For the text-containing cell, return its midpoint in [x, y] coordinate format. 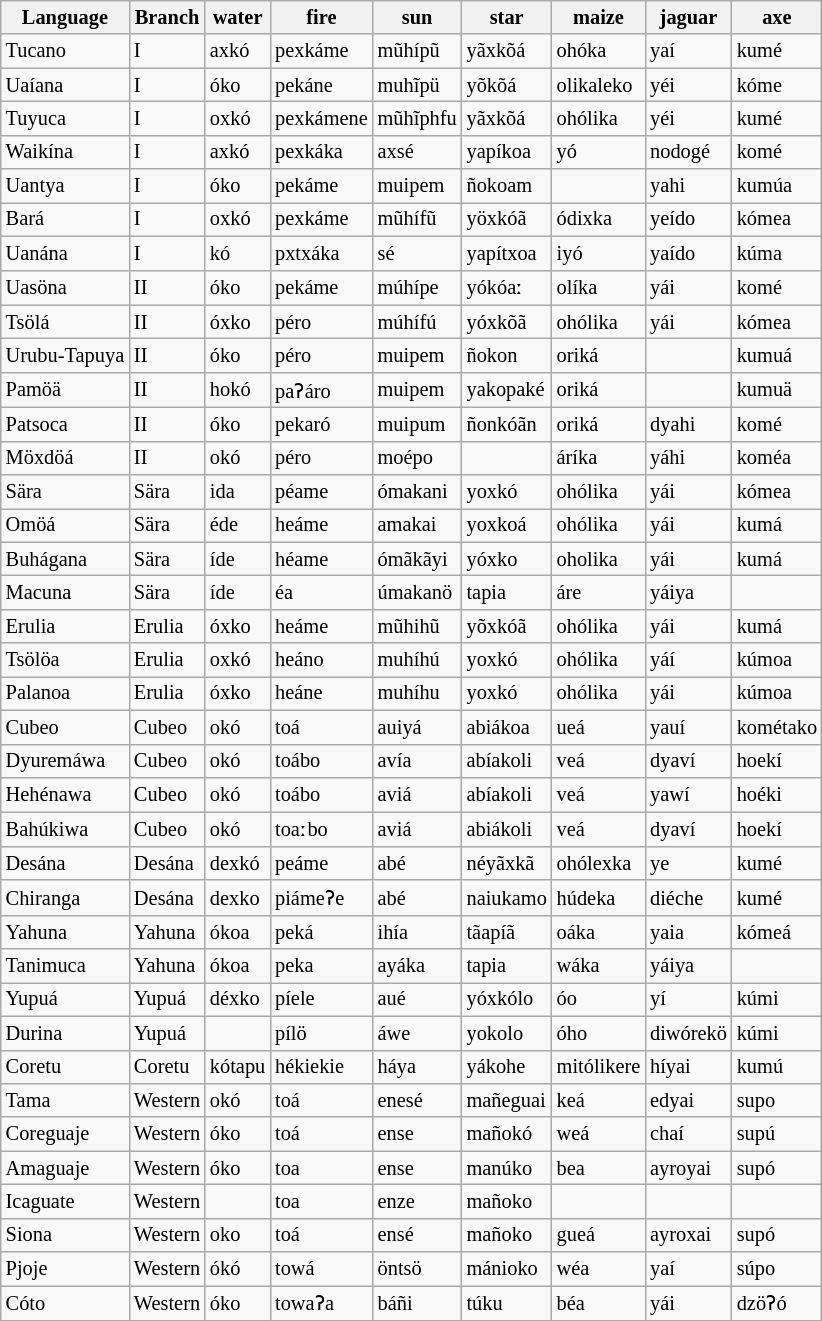
yeído [688, 219]
keá [598, 1100]
óo [598, 999]
muhíhu [418, 693]
amakai [418, 525]
tãapíã [507, 932]
sun [418, 17]
kumuá [777, 355]
kométako [777, 727]
pexkáka [322, 152]
Cóto [65, 1302]
towá [322, 1269]
yóxkõã [507, 322]
Icaguate [65, 1201]
yáhi [688, 458]
Chiranga [65, 898]
diwórekö [688, 1033]
yöxkóã [507, 219]
béa [598, 1302]
ómãkãyi [418, 559]
Tucano [65, 51]
oholika [598, 559]
Urubu-Tapuya [65, 355]
Bará [65, 219]
Tsölá [65, 322]
fire [322, 17]
öntsö [418, 1269]
peáme [322, 863]
yókóaː [507, 288]
ohólexka [598, 863]
ohóka [598, 51]
oáka [598, 932]
Patsoca [65, 424]
hékiekie [322, 1067]
olíka [598, 288]
túku [507, 1302]
pekáne [322, 85]
yóxkólo [507, 999]
kúma [777, 253]
jaguar [688, 17]
muhĩpü [418, 85]
ueá [598, 727]
axe [777, 17]
pxtxáka [322, 253]
diéche [688, 898]
mũhípũ [418, 51]
múhípe [418, 288]
kumúa [777, 186]
ñonkóãn [507, 424]
toaːbo [322, 828]
súpo [777, 1269]
kótapu [238, 1067]
olikaleko [598, 85]
wéa [598, 1269]
koméa [777, 458]
ayroyai [688, 1168]
Uanána [65, 253]
dzöʔó [777, 1302]
éa [322, 593]
híyai [688, 1067]
ñokoam [507, 186]
yáí [688, 660]
abiákoa [507, 727]
yaia [688, 932]
muhíhú [418, 660]
úmakanö [418, 593]
yoxkoá [507, 525]
péame [322, 492]
ensé [418, 1235]
Palanoa [65, 693]
nodogé [688, 152]
ódixka [598, 219]
mañeguai [507, 1100]
dexkó [238, 863]
Tama [65, 1100]
Durina [65, 1033]
aué [418, 999]
kóme [777, 85]
chaí [688, 1134]
kumú [777, 1067]
enesé [418, 1100]
ñokon [507, 355]
Language [65, 17]
pílö [322, 1033]
yóxko [507, 559]
mánioko [507, 1269]
supú [777, 1134]
peka [322, 966]
Bahúkiwa [65, 828]
Waikína [65, 152]
yakopaké [507, 390]
yahi [688, 186]
naiukamo [507, 898]
ayroxai [688, 1235]
mũhífũ [418, 219]
ye [688, 863]
ida [238, 492]
pekaró [322, 424]
hokó [238, 390]
oko [238, 1235]
peká [322, 932]
Macuna [65, 593]
éde [238, 525]
múhífú [418, 322]
mũhihũ [418, 626]
déxko [238, 999]
ihía [418, 932]
enze [418, 1201]
dexko [238, 898]
yákohe [507, 1067]
hoéki [777, 794]
yawí [688, 794]
Omöá [65, 525]
Uasöna [65, 288]
maize [598, 17]
muipum [418, 424]
mũhĩphfu [418, 118]
Möxdöá [65, 458]
áwe [418, 1033]
Uaíana [65, 85]
edyai [688, 1100]
áre [598, 593]
kómeá [777, 932]
yí [688, 999]
weá [598, 1134]
axsé [418, 152]
yapítxoa [507, 253]
néyãxkã [507, 863]
ómakani [418, 492]
wáka [598, 966]
manúko [507, 1168]
óho [598, 1033]
yauí [688, 727]
pexkámene [322, 118]
báñi [418, 1302]
moépo [418, 458]
Uantya [65, 186]
húdeka [598, 898]
star [507, 17]
Tanimuca [65, 966]
yaído [688, 253]
áríka [598, 458]
paʔáro [322, 390]
Dyuremáwa [65, 761]
abiákoli [507, 828]
yokolo [507, 1033]
heáno [322, 660]
auiyá [418, 727]
ókó [238, 1269]
Amaguaje [65, 1168]
yõxkóã [507, 626]
Tsölöa [65, 660]
Tuyuca [65, 118]
kó [238, 253]
Siona [65, 1235]
avía [418, 761]
yapíkoa [507, 152]
háya [418, 1067]
Coreguaje [65, 1134]
supo [777, 1100]
gueá [598, 1235]
Hehénawa [65, 794]
bea [598, 1168]
Pamöä [65, 390]
mañokó [507, 1134]
iyó [598, 253]
ayáka [418, 966]
water [238, 17]
dyahi [688, 424]
héame [322, 559]
towaʔa [322, 1302]
Branch [167, 17]
heáne [322, 693]
Buhágana [65, 559]
sé [418, 253]
Pjoje [65, 1269]
yó [598, 152]
piámeʔe [322, 898]
píele [322, 999]
mitólikere [598, 1067]
yõkõá [507, 85]
kumuä [777, 390]
